Extract the [X, Y] coordinate from the center of the cell holding the provided text.  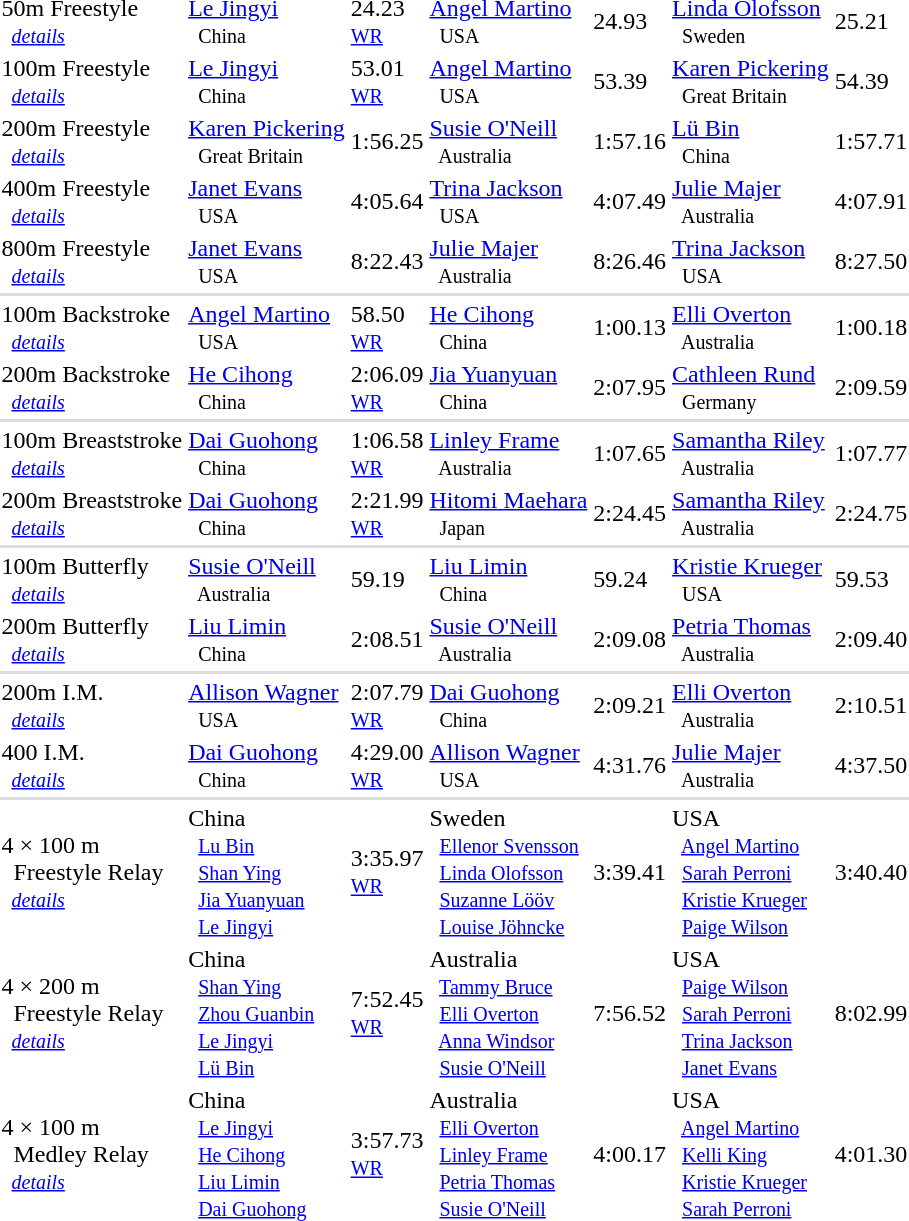
Sweden Ellenor Svensson Linda Olofsson Suzanne Lööv Louise Jöhncke [508, 872]
2:09.08 [630, 640]
4:07.91 [871, 202]
54.39 [871, 82]
Cathleen Rund Germany [751, 388]
3:39.41 [630, 872]
100m Freestyle details [92, 82]
100m Backstroke details [92, 328]
Jia Yuanyuan China [508, 388]
2:07.95 [630, 388]
8:22.43 [387, 262]
1:06.58 WR [387, 454]
2:10.51 [871, 706]
59.53 [871, 580]
2:09.59 [871, 388]
4:05.64 [387, 202]
USA Paige Wilson Sarah Perroni Trina Jackson Janet Evans [751, 1013]
400m Freestyle details [92, 202]
58.50 WR [387, 328]
2:21.99 WR [387, 514]
2:09.21 [630, 706]
7:52.45 WR [387, 1013]
8:02.99 [871, 1013]
7:56.52 [630, 1013]
800m Freestyle details [92, 262]
3:35.97 WR [387, 872]
53.39 [630, 82]
8:26.46 [630, 262]
4:29.00 WR [387, 766]
2:09.40 [871, 640]
China Lu Bin Shan Ying Jia Yuanyuan Le Jingyi [267, 872]
200m Breaststroke details [92, 514]
1:57.16 [630, 142]
1:00.13 [630, 328]
59.24 [630, 580]
1:00.18 [871, 328]
59.19 [387, 580]
2:07.79 WR [387, 706]
Linley Frame Australia [508, 454]
Hitomi Maehara Japan [508, 514]
53.01 WR [387, 82]
2:24.45 [630, 514]
Australia Tammy Bruce Elli Overton Anna Windsor Susie O'Neill [508, 1013]
200m Butterfly details [92, 640]
200m Backstroke details [92, 388]
1:07.65 [630, 454]
China Shan Ying Zhou Guanbin Le Jingyi Lü Bin [267, 1013]
Kristie Krueger USA [751, 580]
200m I.M. details [92, 706]
4:07.49 [630, 202]
4 × 100 m Freestyle Relay details [92, 872]
100m Breaststroke details [92, 454]
Le Jingyi China [267, 82]
2:24.75 [871, 514]
3:40.40 [871, 872]
2:08.51 [387, 640]
100m Butterfly details [92, 580]
4:37.50 [871, 766]
8:27.50 [871, 262]
4:31.76 [630, 766]
2:06.09 WR [387, 388]
4 × 200 m Freestyle Relay details [92, 1013]
1:56.25 [387, 142]
USA Angel Martino Sarah Perroni Kristie Krueger Paige Wilson [751, 872]
400 I.M. details [92, 766]
1:57.71 [871, 142]
Petria Thomas Australia [751, 640]
Lü Bin China [751, 142]
1:07.77 [871, 454]
200m Freestyle details [92, 142]
